Determine the [X, Y] coordinate at the center of the cell enclosing the given text.  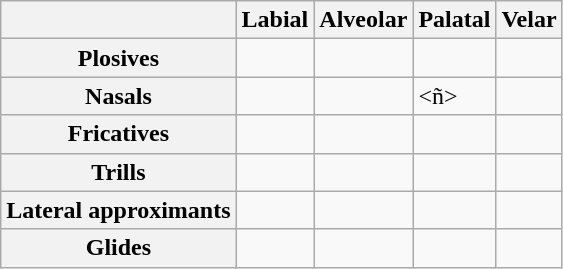
Labial [275, 20]
Plosives [118, 58]
Lateral approximants [118, 210]
Nasals [118, 96]
Velar [529, 20]
Trills [118, 172]
<ñ> [454, 96]
Fricatives [118, 134]
Palatal [454, 20]
Alveolar [364, 20]
Glides [118, 248]
